Determine the [x, y] coordinate at the center of the cell enclosing the given text.  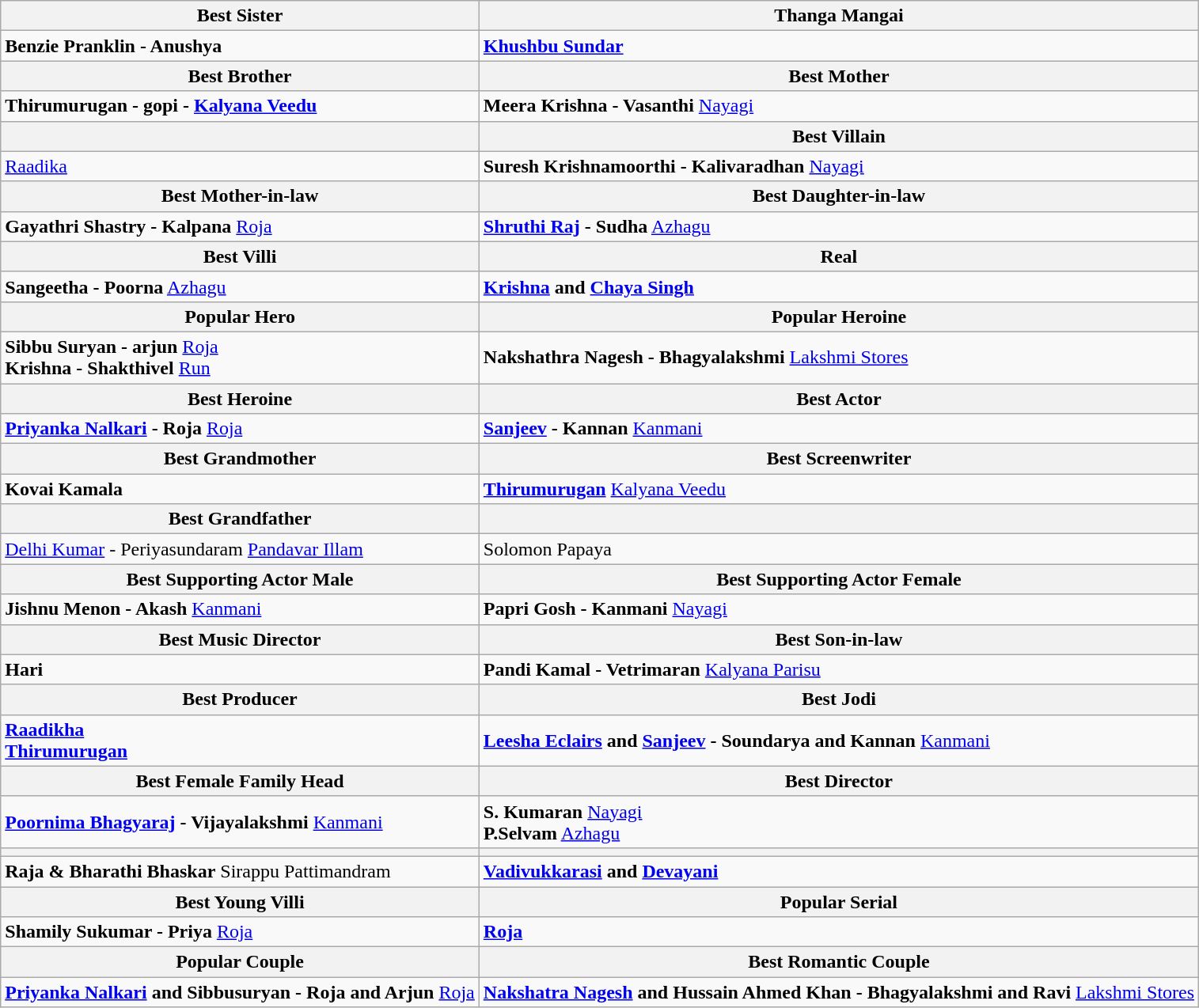
Meera Krishna - Vasanthi Nayagi [839, 106]
Best Music Director [241, 639]
Best Supporting Actor Female [839, 579]
Priyanka Nalkari - Roja Roja [241, 429]
Best Villain [839, 136]
Best Grandmother [241, 459]
Nakshatra Nagesh and Hussain Ahmed Khan - Bhagyalakshmi and Ravi Lakshmi Stores [839, 992]
Krishna and Chaya Singh [839, 286]
Thanga Mangai [839, 16]
Benzie Pranklin - Anushya [241, 46]
Best Mother [839, 76]
Real [839, 256]
S. Kumaran NayagiP.Selvam Azhagu [839, 821]
Popular Serial [839, 901]
Best Supporting Actor Male [241, 579]
Best Screenwriter [839, 459]
Popular Heroine [839, 316]
Thirumurugan Kalyana Veedu [839, 489]
Jishnu Menon - Akash Kanmani [241, 609]
Sibbu Suryan - arjun RojaKrishna - Shakthivel Run [241, 358]
Sangeetha - Poorna Azhagu [241, 286]
Best Actor [839, 398]
Kovai Kamala [241, 489]
Best Heroine [241, 398]
Vadivukkarasi and Devayani [839, 871]
Priyanka Nalkari and Sibbusuryan - Roja and Arjun Roja [241, 992]
Leesha Eclairs and Sanjeev - Soundarya and Kannan Kanmani [839, 741]
Shamily Sukumar - Priya Roja [241, 932]
Delhi Kumar - Periyasundaram Pandavar Illam [241, 549]
Hari [241, 669]
Best Producer [241, 699]
Shruthi Raj - Sudha Azhagu [839, 226]
Poornima Bhagyaraj - Vijayalakshmi Kanmani [241, 821]
Best Young Villi [241, 901]
Thirumurugan - gopi - Kalyana Veedu [241, 106]
Papri Gosh - Kanmani Nayagi [839, 609]
Best Son-in-law [839, 639]
Best Grandfather [241, 519]
Solomon Papaya [839, 549]
RaadikhaThirumurugan [241, 741]
Nakshathra Nagesh - Bhagyalakshmi Lakshmi Stores [839, 358]
Popular Couple [241, 962]
Best Jodi [839, 699]
Popular Hero [241, 316]
Sanjeev - Kannan Kanmani [839, 429]
Best Director [839, 781]
Best Mother-in-law [241, 196]
Gayathri Shastry - Kalpana Roja [241, 226]
Best Romantic Couple [839, 962]
Best Villi [241, 256]
Raadika [241, 166]
Best Sister [241, 16]
Suresh Krishnamoorthi - Kalivaradhan Nayagi [839, 166]
Raja & Bharathi Bhaskar Sirappu Pattimandram [241, 871]
Pandi Kamal - Vetrimaran Kalyana Parisu [839, 669]
Best Brother [241, 76]
Roja [839, 932]
Best Female Family Head [241, 781]
Khushbu Sundar [839, 46]
Best Daughter-in-law [839, 196]
